Determine the [X, Y] coordinate at the center of the cell enclosing the given text.  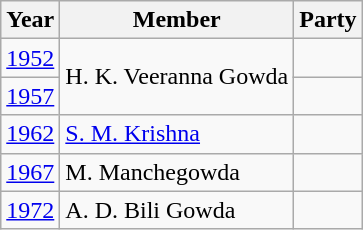
1957 [30, 96]
S. M. Krishna [177, 134]
1972 [30, 210]
1967 [30, 172]
Member [177, 20]
1952 [30, 58]
Party [328, 20]
1962 [30, 134]
M. Manchegowda [177, 172]
A. D. Bili Gowda [177, 210]
Year [30, 20]
H. K. Veeranna Gowda [177, 77]
